Identify which cell holds the provided text, then report its (X, Y) central coordinate. 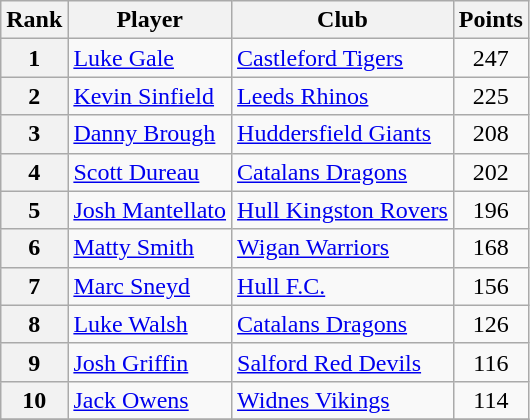
2 (34, 96)
116 (490, 362)
196 (490, 210)
5 (34, 210)
Matty Smith (150, 248)
126 (490, 324)
202 (490, 172)
Rank (34, 20)
4 (34, 172)
Salford Red Devils (343, 362)
208 (490, 134)
7 (34, 286)
Josh Mantellato (150, 210)
3 (34, 134)
Jack Owens (150, 400)
Josh Griffin (150, 362)
Luke Walsh (150, 324)
247 (490, 58)
Club (343, 20)
Luke Gale (150, 58)
225 (490, 96)
1 (34, 58)
Widnes Vikings (343, 400)
168 (490, 248)
114 (490, 400)
Wigan Warriors (343, 248)
Points (490, 20)
Marc Sneyd (150, 286)
Hull F.C. (343, 286)
Scott Dureau (150, 172)
6 (34, 248)
Danny Brough (150, 134)
8 (34, 324)
Huddersfield Giants (343, 134)
Player (150, 20)
9 (34, 362)
Leeds Rhinos (343, 96)
Hull Kingston Rovers (343, 210)
Castleford Tigers (343, 58)
156 (490, 286)
10 (34, 400)
Kevin Sinfield (150, 96)
